Identify which cell holds the provided text, then report its [x, y] central coordinate. 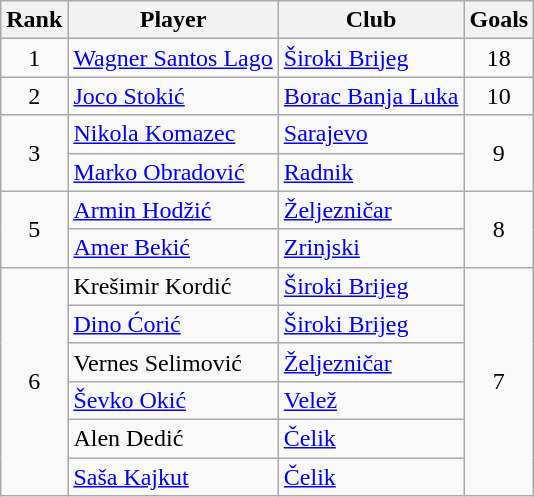
Rank [34, 20]
3 [34, 153]
Player [173, 20]
Amer Bekić [173, 248]
Alen Dedić [173, 438]
Joco Stokić [173, 96]
Zrinjski [371, 248]
Goals [499, 20]
1 [34, 58]
Krešimir Kordić [173, 286]
8 [499, 229]
Saša Kajkut [173, 477]
18 [499, 58]
2 [34, 96]
Club [371, 20]
10 [499, 96]
5 [34, 229]
Wagner Santos Lago [173, 58]
Armin Hodžić [173, 210]
Sarajevo [371, 134]
6 [34, 381]
7 [499, 381]
9 [499, 153]
Velež [371, 400]
Nikola Komazec [173, 134]
Ševko Okić [173, 400]
Borac Banja Luka [371, 96]
Marko Obradović [173, 172]
Radnik [371, 172]
Vernes Selimović [173, 362]
Dino Ćorić [173, 324]
